Locate the cell with the specified text and output its (x, y) center coordinate. 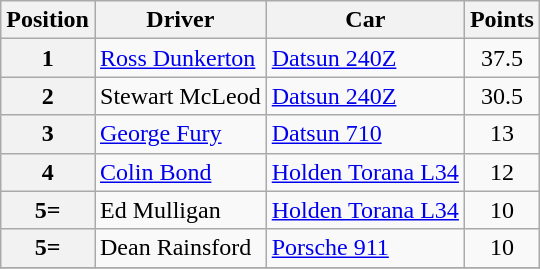
Driver (180, 20)
Stewart McLeod (180, 96)
Car (365, 20)
Colin Bond (180, 172)
4 (48, 172)
30.5 (502, 96)
3 (48, 134)
Dean Rainsford (180, 248)
Ed Mulligan (180, 210)
George Fury (180, 134)
Datsun 710 (365, 134)
13 (502, 134)
Points (502, 20)
37.5 (502, 58)
1 (48, 58)
Ross Dunkerton (180, 58)
Porsche 911 (365, 248)
Position (48, 20)
12 (502, 172)
2 (48, 96)
